Return the [X, Y] coordinate for the center point of the cell that contains the specified text.  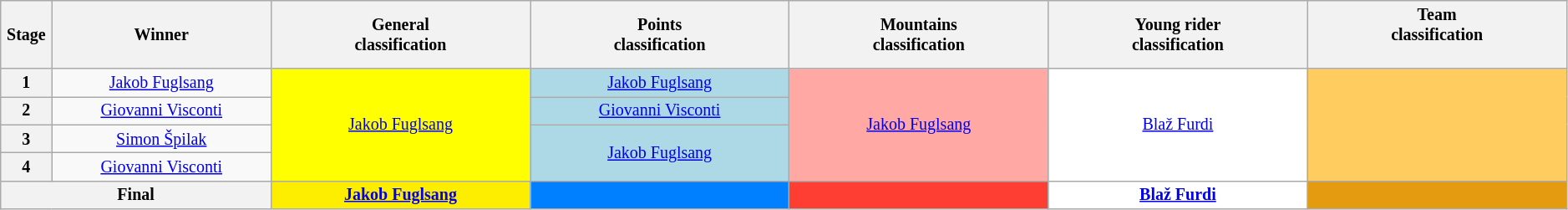
Pointsclassification [660, 35]
Generalclassification [400, 35]
1 [27, 84]
Young riderclassification [1178, 35]
Teamclassification [1437, 35]
3 [27, 139]
Mountainsclassification [919, 35]
4 [27, 167]
2 [27, 110]
Final [136, 194]
Simon Špilak [161, 139]
Winner [161, 35]
Stage [27, 35]
